Locate the cell with the specified text and output its (x, y) center coordinate. 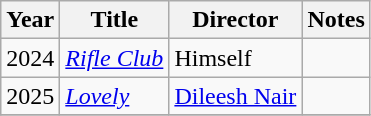
Rifle Club (114, 58)
2025 (30, 96)
Director (236, 20)
Title (114, 20)
Year (30, 20)
Notes (336, 20)
Lovely (114, 96)
Dileesh Nair (236, 96)
Himself (236, 58)
2024 (30, 58)
